Detect which cell encompasses the target text, then output its [X, Y] center coordinate. 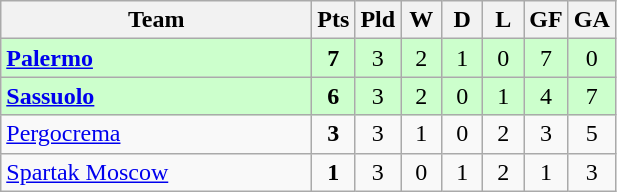
Pld [378, 20]
Sassuolo [156, 96]
W [422, 20]
L [504, 20]
Spartak Moscow [156, 172]
D [462, 20]
GA [592, 20]
Team [156, 20]
4 [546, 96]
GF [546, 20]
Palermo [156, 58]
Pts [334, 20]
5 [592, 134]
Pergocrema [156, 134]
6 [334, 96]
